Output the (x, y) coordinate of the center of the cell containing the given text.  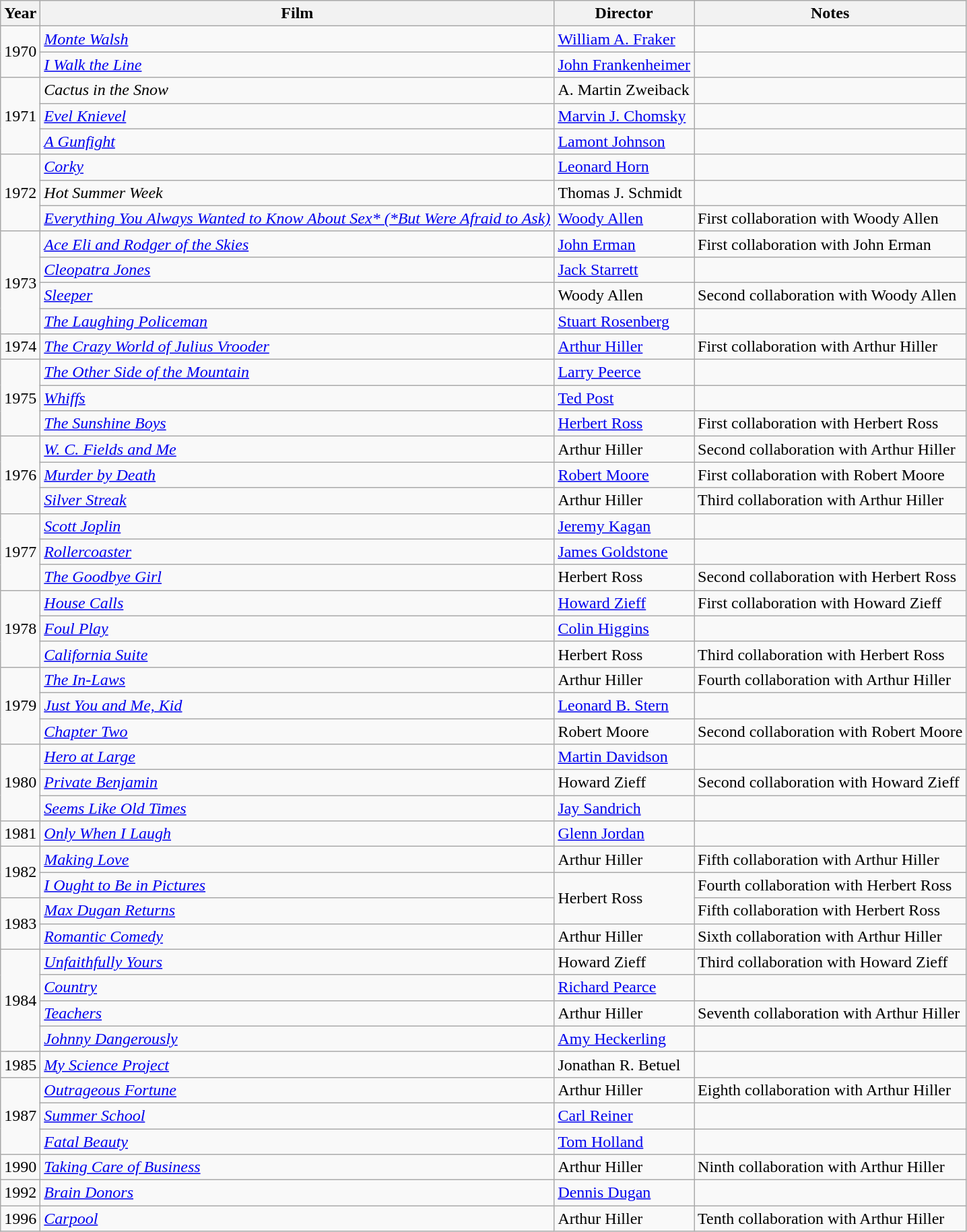
Only When I Laugh (298, 834)
I Walk the Line (298, 65)
California Suite (298, 654)
Just You and Me, Kid (298, 705)
Sleeper (298, 295)
Film (298, 13)
Fifth collaboration with Arthur Hiller (830, 860)
Leonard Horn (624, 167)
Richard Pearce (624, 987)
Hero at Large (298, 757)
Director (624, 13)
Fatal Beauty (298, 1142)
John Erman (624, 244)
Second collaboration with Woody Allen (830, 295)
Eighth collaboration with Arthur Hiller (830, 1090)
1973 (20, 282)
Third collaboration with Arthur Hiller (830, 500)
Fourth collaboration with Arthur Hiller (830, 680)
The Goodbye Girl (298, 577)
Summer School (298, 1115)
1975 (20, 398)
Second collaboration with Howard Zieff (830, 783)
Foul Play (298, 628)
Cleopatra Jones (298, 269)
Jonathan R. Betuel (624, 1064)
Third collaboration with Howard Zieff (830, 962)
1984 (20, 1000)
1972 (20, 193)
Sixth collaboration with Arthur Hiller (830, 936)
Ted Post (624, 398)
1990 (20, 1167)
Chapter Two (298, 731)
Scott Joplin (298, 526)
1996 (20, 1219)
Amy Heckerling (624, 1039)
Seventh collaboration with Arthur Hiller (830, 1013)
William A. Fraker (624, 39)
First collaboration with Arthur Hiller (830, 347)
Making Love (298, 860)
Marvin J. Chomsky (624, 116)
Carl Reiner (624, 1115)
Year (20, 13)
Teachers (298, 1013)
Carpool (298, 1219)
Tenth collaboration with Arthur Hiller (830, 1219)
John Frankenheimer (624, 65)
Glenn Jordan (624, 834)
Leonard B. Stern (624, 705)
Evel Knievel (298, 116)
First collaboration with Herbert Ross (830, 424)
Private Benjamin (298, 783)
Corky (298, 167)
Ace Eli and Rodger of the Skies (298, 244)
Johnny Dangerously (298, 1039)
First collaboration with Robert Moore (830, 475)
Jeremy Kagan (624, 526)
Jay Sandrich (624, 808)
The In-Laws (298, 680)
Second collaboration with Robert Moore (830, 731)
House Calls (298, 603)
The Other Side of the Mountain (298, 372)
1983 (20, 923)
Third collaboration with Herbert Ross (830, 654)
Silver Streak (298, 500)
Jack Starrett (624, 269)
Max Dugan Returns (298, 911)
Country (298, 987)
1977 (20, 552)
Second collaboration with Arthur Hiller (830, 449)
1978 (20, 628)
Notes (830, 13)
A Gunfight (298, 141)
Fourth collaboration with Herbert Ross (830, 885)
Second collaboration with Herbert Ross (830, 577)
Hot Summer Week (298, 193)
Dennis Dugan (624, 1193)
Seems Like Old Times (298, 808)
Monte Walsh (298, 39)
Outrageous Fortune (298, 1090)
My Science Project (298, 1064)
Romantic Comedy (298, 936)
1992 (20, 1193)
1982 (20, 872)
First collaboration with Woody Allen (830, 218)
1987 (20, 1115)
1971 (20, 116)
Whiffs (298, 398)
I Ought to Be in Pictures (298, 885)
Larry Peerce (624, 372)
First collaboration with Howard Zieff (830, 603)
The Laughing Policeman (298, 321)
Ninth collaboration with Arthur Hiller (830, 1167)
A. Martin Zweiback (624, 90)
Everything You Always Wanted to Know About Sex* (*But Were Afraid to Ask) (298, 218)
1980 (20, 783)
First collaboration with John Erman (830, 244)
Thomas J. Schmidt (624, 193)
Unfaithfully Yours (298, 962)
Taking Care of Business (298, 1167)
Lamont Johnson (624, 141)
1979 (20, 705)
1976 (20, 475)
The Sunshine Boys (298, 424)
1981 (20, 834)
The Crazy World of Julius Vrooder (298, 347)
1974 (20, 347)
Stuart Rosenberg (624, 321)
Murder by Death (298, 475)
Fifth collaboration with Herbert Ross (830, 911)
James Goldstone (624, 552)
Cactus in the Snow (298, 90)
1970 (20, 52)
1985 (20, 1064)
Brain Donors (298, 1193)
Martin Davidson (624, 757)
W. C. Fields and Me (298, 449)
Colin Higgins (624, 628)
Tom Holland (624, 1142)
Rollercoaster (298, 552)
